Identify which cell holds the provided text, then report its [x, y] central coordinate. 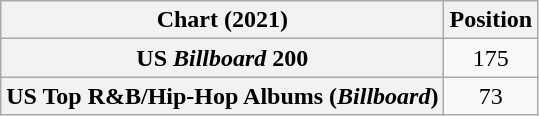
73 [491, 96]
Position [491, 20]
US Billboard 200 [222, 58]
Chart (2021) [222, 20]
US Top R&B/Hip-Hop Albums (Billboard) [222, 96]
175 [491, 58]
